From the cell containing the given text, extract its center point as (x, y) coordinate. 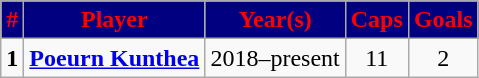
Player (114, 20)
# (12, 20)
2 (443, 58)
2018–present (275, 58)
1 (12, 58)
Caps (376, 20)
Year(s) (275, 20)
11 (376, 58)
Goals (443, 20)
Poeurn Kunthea (114, 58)
